For the text-containing cell, return its midpoint in [X, Y] coordinate format. 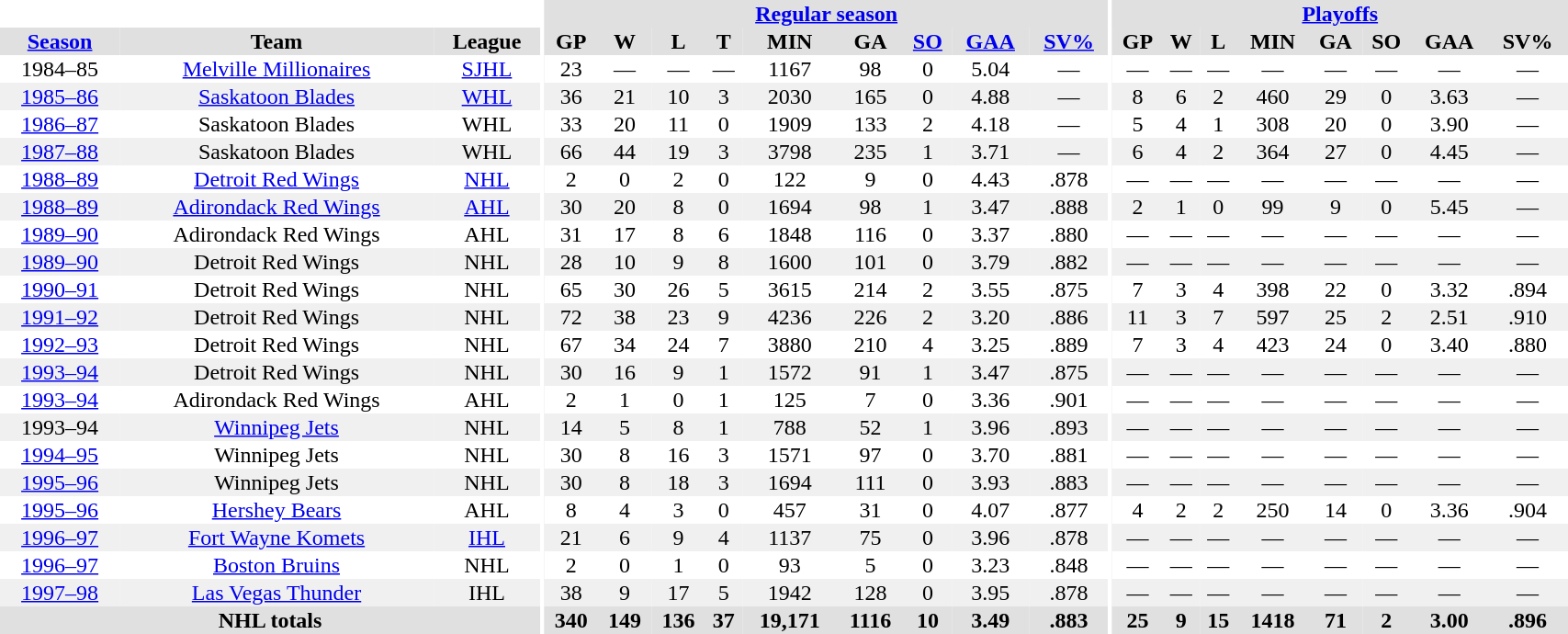
1418 [1272, 620]
5.04 [990, 69]
Hershey Bears [276, 510]
3.71 [990, 152]
3.20 [990, 317]
1985–86 [60, 96]
1994–95 [60, 455]
52 [870, 427]
226 [870, 317]
116 [870, 234]
2030 [790, 96]
.877 [1068, 510]
19,171 [790, 620]
3880 [790, 345]
NHL totals [270, 620]
League [487, 41]
398 [1272, 289]
3.70 [990, 455]
4.88 [990, 96]
111 [870, 482]
15 [1218, 620]
457 [790, 510]
22 [1336, 289]
SJHL [487, 69]
Melville Millionaires [276, 69]
65 [571, 289]
28 [571, 262]
235 [870, 152]
44 [625, 152]
1942 [790, 593]
3798 [790, 152]
97 [870, 455]
.910 [1529, 317]
1987–88 [60, 152]
136 [678, 620]
3.55 [990, 289]
1600 [790, 262]
597 [1272, 317]
71 [1336, 620]
788 [790, 427]
Las Vegas Thunder [276, 593]
Season [60, 41]
4236 [790, 317]
67 [571, 345]
29 [1336, 96]
.893 [1068, 427]
3.93 [990, 482]
.894 [1529, 289]
.848 [1068, 565]
.888 [1068, 207]
250 [1272, 510]
3.90 [1449, 124]
3.95 [990, 593]
5.45 [1449, 207]
.886 [1068, 317]
Playoffs [1339, 14]
3.49 [990, 620]
210 [870, 345]
91 [870, 372]
1572 [790, 372]
T [724, 41]
Boston Bruins [276, 565]
1116 [870, 620]
340 [571, 620]
3.79 [990, 262]
27 [1336, 152]
Regular season [827, 14]
37 [724, 620]
1848 [790, 234]
3.40 [1449, 345]
1990–91 [60, 289]
75 [870, 538]
460 [1272, 96]
214 [870, 289]
19 [678, 152]
4.18 [990, 124]
364 [1272, 152]
1986–87 [60, 124]
66 [571, 152]
.881 [1068, 455]
423 [1272, 345]
99 [1272, 207]
4.45 [1449, 152]
1984–85 [60, 69]
3.37 [990, 234]
1991–92 [60, 317]
101 [870, 262]
133 [870, 124]
3.32 [1449, 289]
4.07 [990, 510]
1137 [790, 538]
3.63 [1449, 96]
3.25 [990, 345]
128 [870, 593]
18 [678, 482]
308 [1272, 124]
.896 [1529, 620]
34 [625, 345]
2.51 [1449, 317]
.901 [1068, 400]
3.23 [990, 565]
.882 [1068, 262]
125 [790, 400]
93 [790, 565]
Fort Wayne Komets [276, 538]
1909 [790, 124]
1997–98 [60, 593]
1992–93 [60, 345]
3.00 [1449, 620]
165 [870, 96]
72 [571, 317]
.889 [1068, 345]
1167 [790, 69]
Team [276, 41]
1571 [790, 455]
33 [571, 124]
3615 [790, 289]
149 [625, 620]
4.43 [990, 179]
26 [678, 289]
.904 [1529, 510]
122 [790, 179]
36 [571, 96]
